Return (X, Y) of the center of cell containing provided text 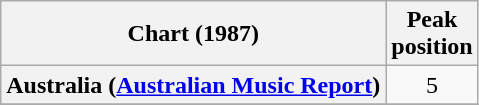
Peakposition (432, 34)
Chart (1987) (194, 34)
5 (432, 85)
Australia (Australian Music Report) (194, 85)
